Capture the cell that displays the provided text and extract its (X, Y) central coordinate. 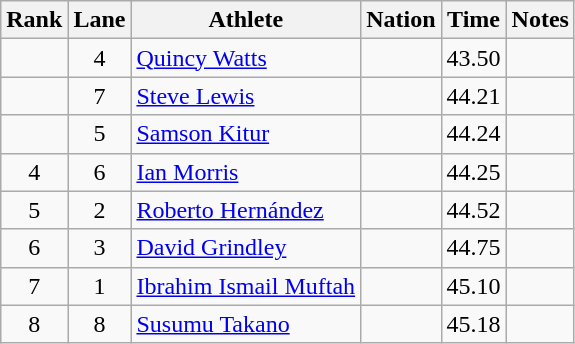
43.50 (474, 58)
44.25 (474, 172)
Nation (401, 20)
Susumu Takano (246, 324)
Time (474, 20)
Notes (540, 20)
45.10 (474, 286)
44.52 (474, 210)
Athlete (246, 20)
45.18 (474, 324)
44.24 (474, 134)
Rank (34, 20)
44.21 (474, 96)
3 (100, 248)
Ian Morris (246, 172)
Roberto Hernández (246, 210)
Quincy Watts (246, 58)
1 (100, 286)
Ibrahim Ismail Muftah (246, 286)
2 (100, 210)
Lane (100, 20)
44.75 (474, 248)
Samson Kitur (246, 134)
Steve Lewis (246, 96)
David Grindley (246, 248)
